Extract the [X, Y] coordinate from the center of the cell holding the provided text.  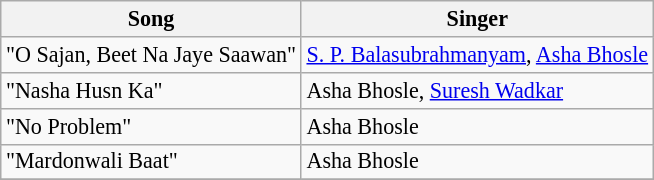
Asha Bhosle, Suresh Wadkar [477, 90]
"Mardonwali Baat" [152, 162]
Singer [477, 18]
S. P. Balasubrahmanyam, Asha Bhosle [477, 54]
"O Sajan, Beet Na Jaye Saawan" [152, 54]
"Nasha Husn Ka" [152, 90]
"No Problem" [152, 126]
Song [152, 18]
